Determine the (X, Y) coordinate at the center of the cell enclosing the given text.  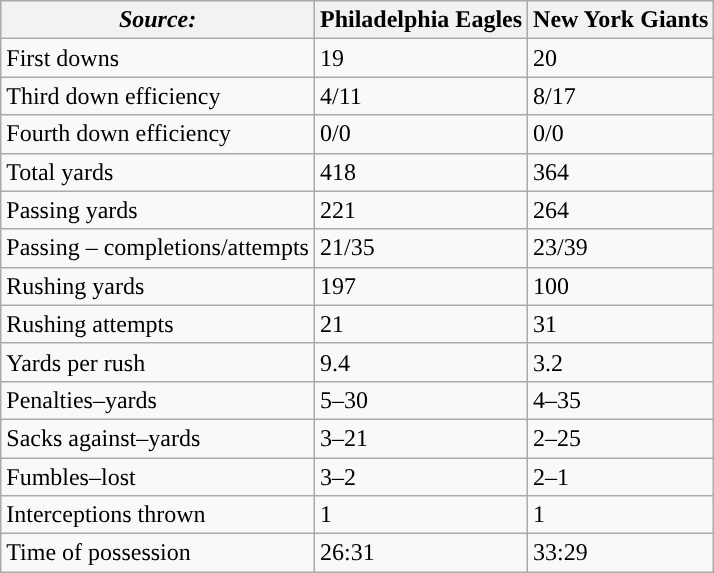
21/35 (420, 248)
21 (420, 324)
2–25 (621, 438)
Rushing yards (158, 286)
Passing – completions/attempts (158, 248)
31 (621, 324)
Time of possession (158, 553)
9.4 (420, 362)
264 (621, 210)
5–30 (420, 400)
Rushing attempts (158, 324)
3–21 (420, 438)
8/17 (621, 96)
364 (621, 172)
26:31 (420, 553)
Philadelphia Eagles (420, 20)
3.2 (621, 362)
New York Giants (621, 20)
Fumbles–lost (158, 477)
Source: (158, 20)
418 (420, 172)
Fourth down efficiency (158, 134)
Total yards (158, 172)
First downs (158, 58)
Interceptions thrown (158, 515)
20 (621, 58)
Yards per rush (158, 362)
Third down efficiency (158, 96)
19 (420, 58)
4–35 (621, 400)
Sacks against–yards (158, 438)
23/39 (621, 248)
100 (621, 286)
3–2 (420, 477)
Passing yards (158, 210)
221 (420, 210)
33:29 (621, 553)
2–1 (621, 477)
Penalties–yards (158, 400)
4/11 (420, 96)
197 (420, 286)
